Identify which cell holds the provided text, then report its [X, Y] central coordinate. 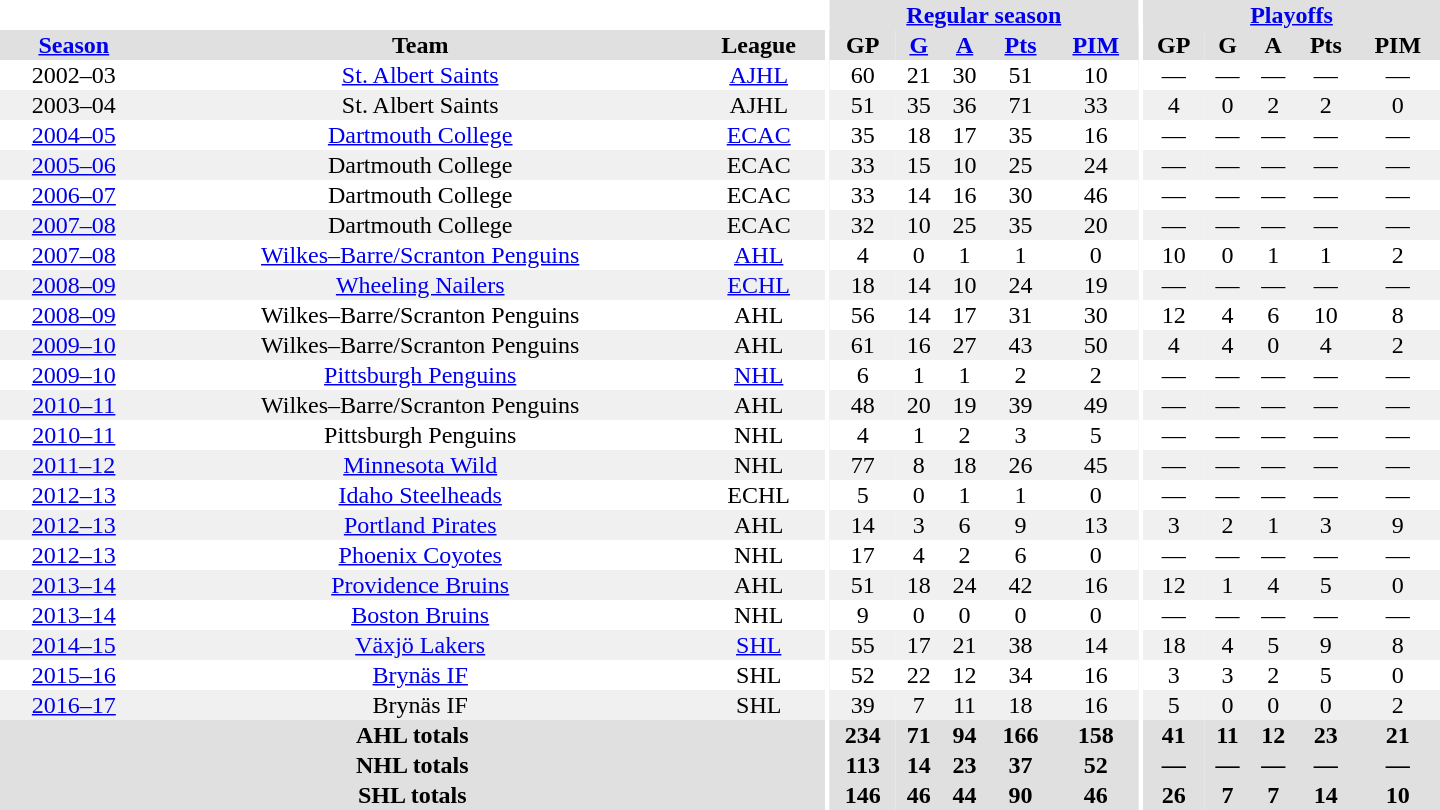
31 [1020, 315]
League [759, 45]
2005–06 [74, 165]
Phoenix Coyotes [420, 555]
34 [1020, 675]
60 [863, 75]
2015–16 [74, 675]
166 [1020, 735]
2006–07 [74, 195]
Boston Bruins [420, 615]
44 [965, 795]
56 [863, 315]
77 [863, 465]
36 [965, 105]
15 [919, 165]
32 [863, 225]
Providence Bruins [420, 585]
Regular season [984, 15]
61 [863, 345]
2011–12 [74, 465]
NHL totals [412, 765]
41 [1174, 735]
Team [420, 45]
Wheeling Nailers [420, 285]
13 [1096, 525]
49 [1096, 405]
2016–17 [74, 705]
234 [863, 735]
94 [965, 735]
45 [1096, 465]
Idaho Steelheads [420, 495]
48 [863, 405]
158 [1096, 735]
SHL totals [412, 795]
2004–05 [74, 135]
2014–15 [74, 645]
Playoffs [1292, 15]
Minnesota Wild [420, 465]
90 [1020, 795]
146 [863, 795]
27 [965, 345]
2003–04 [74, 105]
2002–03 [74, 75]
55 [863, 645]
37 [1020, 765]
50 [1096, 345]
Växjö Lakers [420, 645]
38 [1020, 645]
43 [1020, 345]
AHL totals [412, 735]
Season [74, 45]
22 [919, 675]
42 [1020, 585]
113 [863, 765]
Portland Pirates [420, 525]
